For the text-containing cell, return its midpoint in [X, Y] coordinate format. 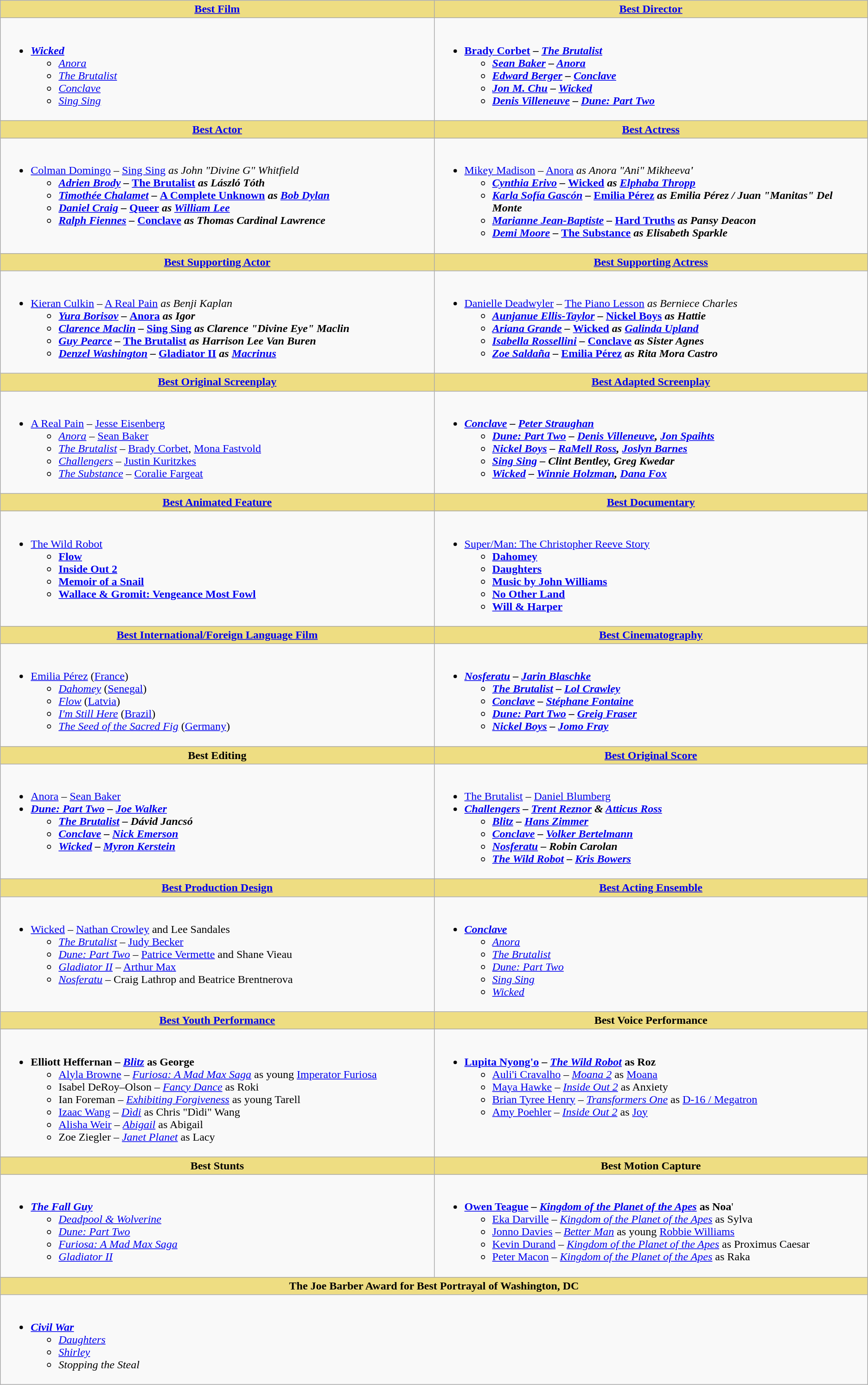
Best Editing [217, 755]
Best Original Score [651, 755]
The Joe Barber Award for Best Portrayal of Washington, DC [434, 1286]
Best Production Design [217, 888]
Best Film [217, 9]
Best Acting Ensemble [651, 888]
Best Stunts [217, 1166]
Best Youth Performance [217, 1021]
The Wild RobotFlowInside Out 2Memoir of a SnailWallace & Gromit: Vengeance Most Fowl [217, 568]
Best Documentary [651, 502]
Nosferatu – Jarin BlaschkeThe Brutalist – Lol CrawleyConclave – Stéphane FontaineDune: Part Two – Greig FraserNickel Boys – Jomo Fray [651, 695]
ConclaveAnoraThe BrutalistDune: Part TwoSing SingWicked [651, 954]
Best Supporting Actress [651, 262]
Best Original Screenplay [217, 382]
Best Cinematography [651, 635]
WickedAnoraThe BrutalistConclaveSing Sing [217, 70]
Emilia Pérez (France)Dahomey (Senegal)Flow (Latvia)I'm Still Here (Brazil)The Seed of the Sacred Fig (Germany) [217, 695]
Best International/Foreign Language Film [217, 635]
Brady Corbet – The BrutalistSean Baker – AnoraEdward Berger – ConclaveJon M. Chu – WickedDenis Villeneuve – Dune: Part Two [651, 70]
Best Actress [651, 129]
Anora – Sean BakerDune: Part Two – Joe WalkerThe Brutalist – Dávid JancsóConclave – Nick EmersonWicked – Myron Kerstein [217, 822]
Best Director [651, 9]
Best Animated Feature [217, 502]
Civil WarDaughtersShirleyStopping the Steal [434, 1340]
The Fall GuyDeadpool & WolverineDune: Part TwoFuriosa: A Mad Max SagaGladiator II [217, 1226]
Best Adapted Screenplay [651, 382]
Best Actor [217, 129]
Best Supporting Actor [217, 262]
Best Voice Performance [651, 1021]
Best Motion Capture [651, 1166]
Super/Man: The Christopher Reeve StoryDahomeyDaughtersMusic by John WilliamsNo Other LandWill & Harper [651, 568]
